Identify which cell holds the provided text, then report its (X, Y) central coordinate. 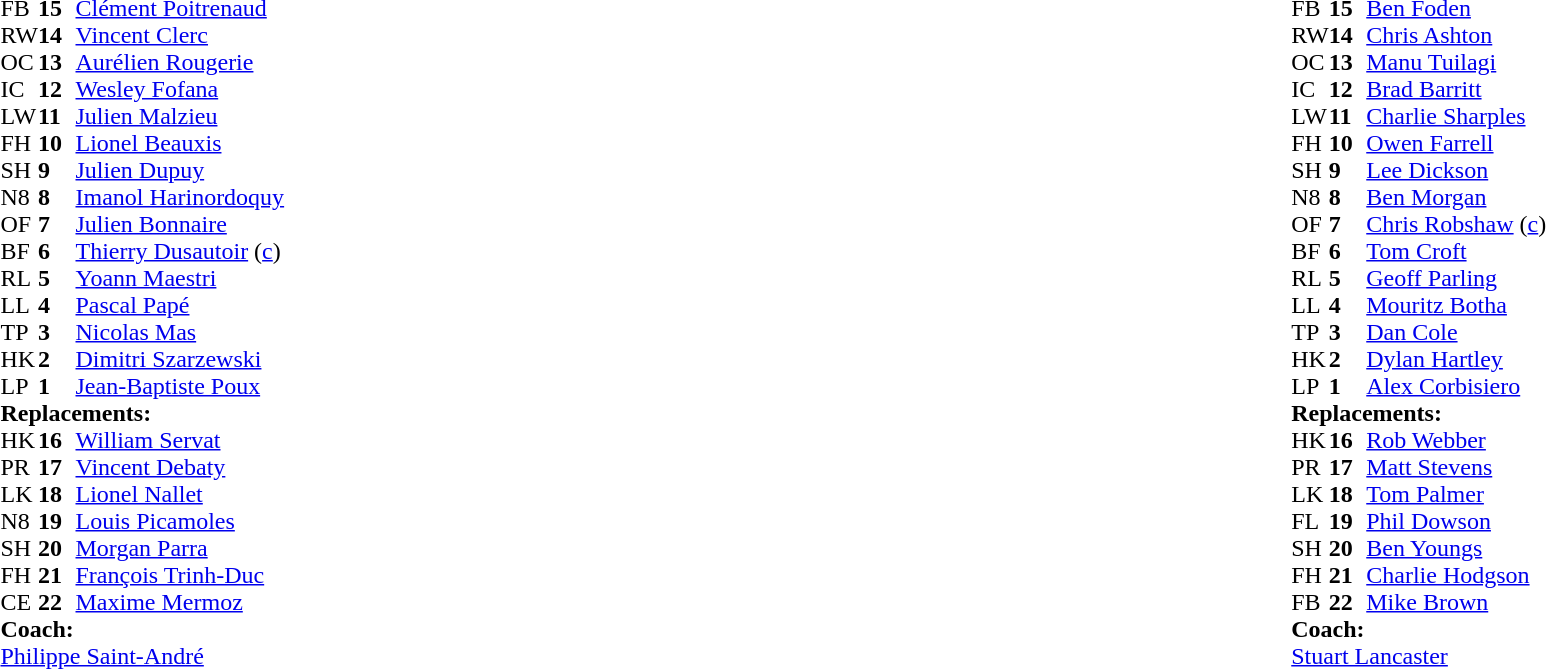
Lionel Nallet (180, 494)
Dimitri Szarzewski (180, 360)
Morgan Parra (180, 548)
Ben Morgan (1456, 198)
Ben Youngs (1456, 548)
Dan Cole (1456, 332)
Chris Robshaw (c) (1456, 224)
Maxime Mermoz (180, 602)
Pascal Papé (180, 306)
Brad Barritt (1456, 90)
Philippe Saint-André (142, 656)
Alex Corbisiero (1456, 386)
Aurélien Rougerie (180, 62)
Lionel Beauxis (180, 144)
Rob Webber (1456, 440)
Thierry Dusautoir (c) (180, 252)
Jean-Baptiste Poux (180, 386)
Vincent Debaty (180, 468)
Julien Dupuy (180, 170)
Geoff Parling (1456, 278)
Mouritz Botha (1456, 306)
Dylan Hartley (1456, 360)
Imanol Harinordoquy (180, 198)
Nicolas Mas (180, 332)
CE (19, 602)
Stuart Lancaster (1418, 656)
Phil Dowson (1456, 522)
Julien Malzieu (180, 116)
Louis Picamoles (180, 522)
Chris Ashton (1456, 36)
William Servat (180, 440)
Charlie Sharples (1456, 116)
Mike Brown (1456, 602)
Vincent Clerc (180, 36)
Julien Bonnaire (180, 224)
Yoann Maestri (180, 278)
Charlie Hodgson (1456, 576)
FL (1310, 522)
Lee Dickson (1456, 170)
Wesley Fofana (180, 90)
Manu Tuilagi (1456, 62)
FB (1310, 602)
Tom Croft (1456, 252)
Owen Farrell (1456, 144)
Tom Palmer (1456, 494)
Matt Stevens (1456, 468)
François Trinh-Duc (180, 576)
